Search for the cell housing the specified text and yield its (x, y) center coordinate. 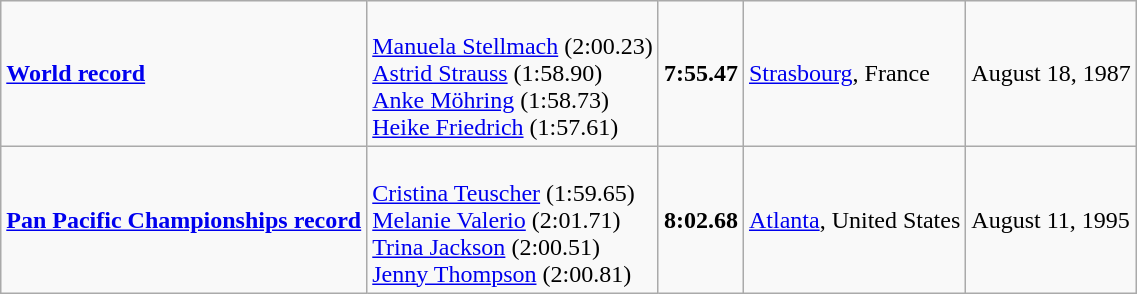
August 11, 1995 (1051, 220)
Pan Pacific Championships record (184, 220)
Cristina Teuscher (1:59.65)Melanie Valerio (2:01.71)Trina Jackson (2:00.51)Jenny Thompson (2:00.81) (513, 220)
8:02.68 (700, 220)
World record (184, 74)
7:55.47 (700, 74)
August 18, 1987 (1051, 74)
Strasbourg, France (854, 74)
Atlanta, United States (854, 220)
Manuela Stellmach (2:00.23)Astrid Strauss (1:58.90)Anke Möhring (1:58.73)Heike Friedrich (1:57.61) (513, 74)
